Provide the (x, y) coordinate of the cell's center where the given text is located.  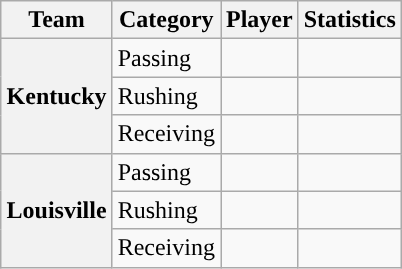
Player (259, 20)
Statistics (350, 20)
Kentucky (56, 96)
Category (166, 20)
Team (56, 20)
Louisville (56, 210)
